Search for the cell housing the specified text and yield its [x, y] center coordinate. 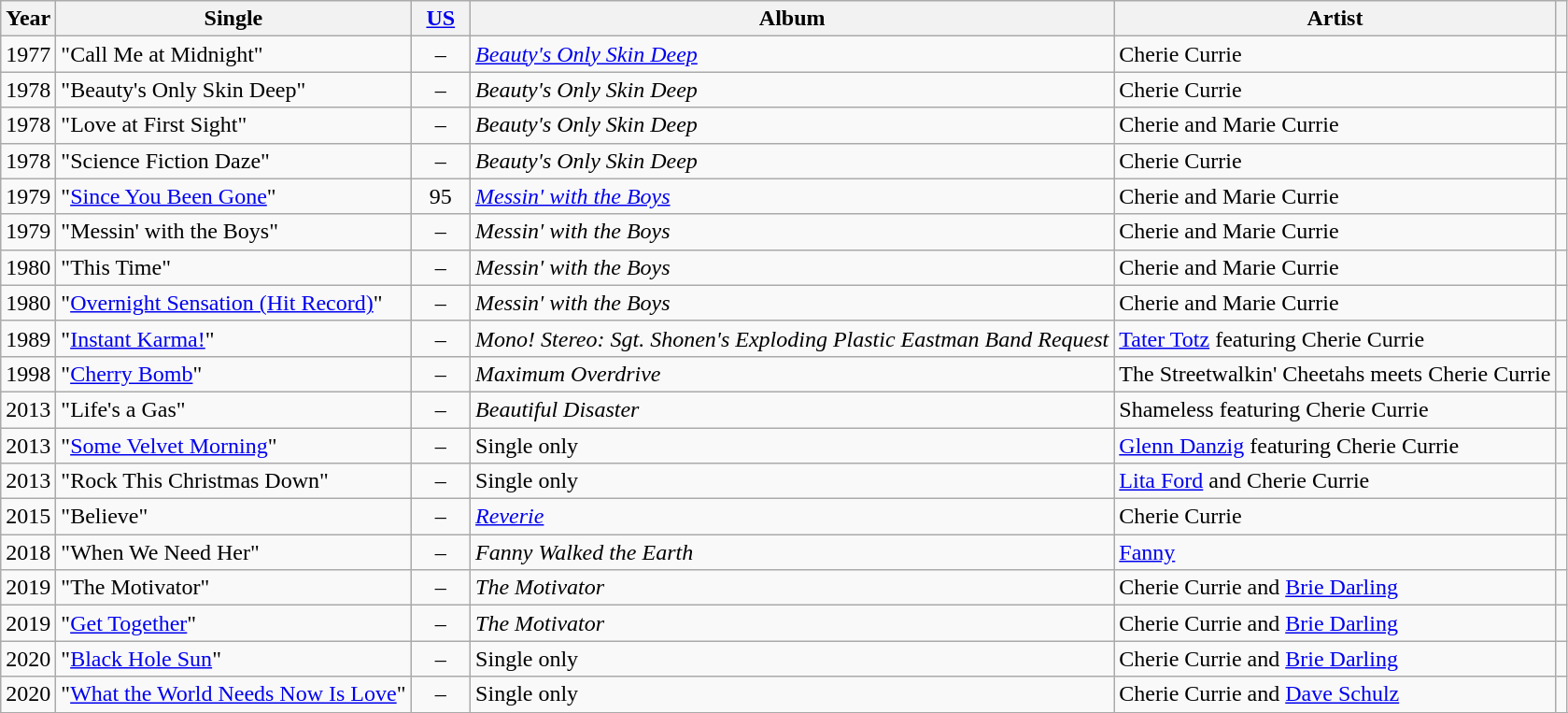
Shameless featuring Cherie Currie [1335, 409]
Lita Ford and Cherie Currie [1335, 481]
"Rock This Christmas Down" [233, 481]
"Love at First Sight" [233, 125]
95 [441, 196]
1998 [28, 374]
"Life's a Gas" [233, 409]
Artist [1335, 19]
1989 [28, 338]
Beautiful Disaster [792, 409]
"When We Need Her" [233, 552]
2015 [28, 517]
"Call Me at Midnight" [233, 54]
Single [233, 19]
"What the World Needs Now Is Love" [233, 694]
Reverie [792, 517]
Year [28, 19]
Tater Totz featuring Cherie Currie [1335, 338]
Album [792, 19]
2018 [28, 552]
1977 [28, 54]
"Beauty's Only Skin Deep" [233, 90]
US [441, 19]
"The Motivator" [233, 588]
"Instant Karma!" [233, 338]
Fanny Walked the Earth [792, 552]
"Get Together" [233, 623]
"Overnight Sensation (Hit Record)" [233, 303]
Maximum Overdrive [792, 374]
"Black Hole Sun" [233, 659]
"Science Fiction Daze" [233, 161]
"Messin' with the Boys" [233, 232]
"This Time" [233, 267]
Mono! Stereo: Sgt. Shonen's Exploding Plastic Eastman Band Request [792, 338]
Fanny [1335, 552]
Glenn Danzig featuring Cherie Currie [1335, 446]
"Cherry Bomb" [233, 374]
Cherie Currie and Dave Schulz [1335, 694]
"Believe" [233, 517]
The Streetwalkin' Cheetahs meets Cherie Currie [1335, 374]
"Some Velvet Morning" [233, 446]
"Since You Been Gone" [233, 196]
